Determine the [X, Y] coordinate at the center of the cell enclosing the given text.  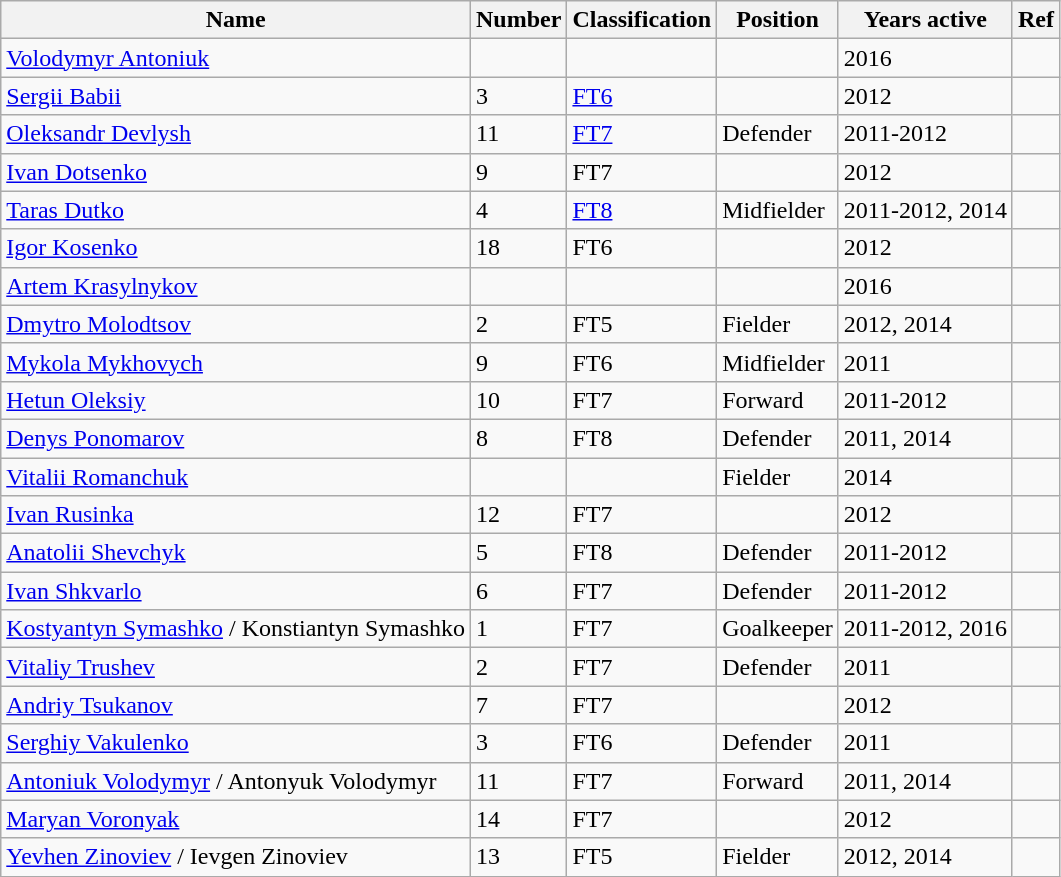
Classification [642, 20]
Sergii Babii [236, 96]
Vitaliy Trushev [236, 667]
2014 [925, 477]
12 [519, 515]
6 [519, 591]
7 [519, 705]
Dmytro Molodtsov [236, 324]
Vitalii Romanchuk [236, 477]
1 [519, 629]
Taras Dutko [236, 210]
Ivan Shkvarlo [236, 591]
5 [519, 553]
Kostyantyn Symashko / Konstiantyn Symashko [236, 629]
Oleksandr Devlysh [236, 134]
Ref [1036, 20]
Artem Krasylnykov [236, 286]
8 [519, 438]
Goalkeeper [778, 629]
14 [519, 819]
2011-2012, 2014 [925, 210]
4 [519, 210]
Hetun Oleksiy [236, 400]
Volodymyr Antoniuk [236, 58]
Ivan Rusinka [236, 515]
Maryan Voronyak [236, 819]
Andriy Tsukanov [236, 705]
2011-2012, 2016 [925, 629]
10 [519, 400]
Serghiy Vakulenko [236, 743]
Ivan Dotsenko [236, 172]
Yevhen Zinoviev / Ievgen Zinoviev [236, 857]
Denys Ponomarov [236, 438]
Position [778, 20]
13 [519, 857]
Name [236, 20]
Antoniuk Volodymyr / Antonyuk Volodymyr [236, 781]
18 [519, 248]
Anatolii Shevchyk [236, 553]
Years active [925, 20]
Mykola Mykhovych [236, 362]
Igor Kosenko [236, 248]
Number [519, 20]
